Locate the cell with the specified text and output its [x, y] center coordinate. 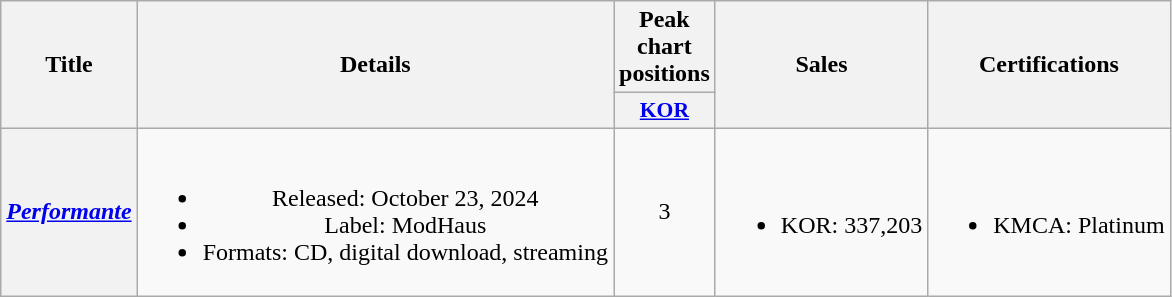
Title [69, 65]
KOR: 337,203 [821, 212]
Details [375, 65]
3 [665, 212]
Performante [69, 212]
KMCA: Platinum [1049, 212]
KOR [665, 111]
Peak chart positions [665, 47]
Certifications [1049, 65]
Released: October 23, 2024Label: ModHausFormats: CD, digital download, streaming [375, 212]
Sales [821, 65]
